Capture the cell that displays the provided text and extract its [x, y] central coordinate. 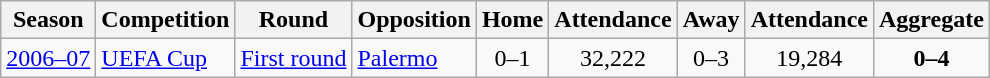
0–1 [512, 58]
0–3 [711, 58]
32,222 [613, 58]
Round [294, 20]
Palermo [414, 58]
First round [294, 58]
19,284 [809, 58]
Competition [166, 20]
Home [512, 20]
0–4 [931, 58]
Season [48, 20]
UEFA Cup [166, 58]
Away [711, 20]
Opposition [414, 20]
2006–07 [48, 58]
Aggregate [931, 20]
